Find where the given text appears and provide that cell's center as (x, y) coordinate. 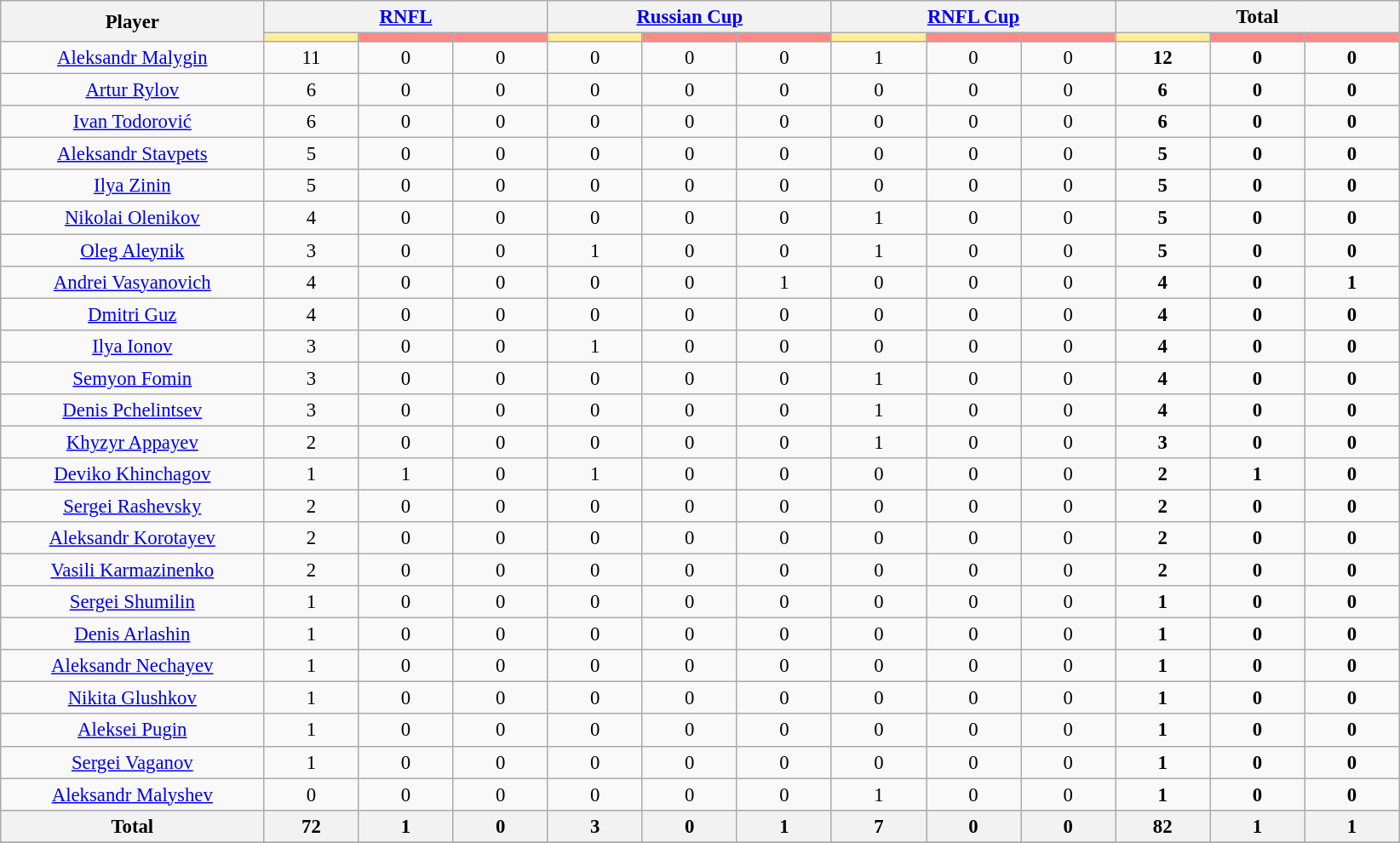
Aleksei Pugin (133, 731)
Russian Cup (690, 17)
RNFL (405, 17)
Ivan Todorović (133, 122)
Aleksandr Malyshev (133, 794)
Ilya Zinin (133, 186)
Sergei Rashevsky (133, 506)
Denis Arlashin (133, 634)
RNFL Cup (973, 17)
Sergei Shumilin (133, 602)
Artur Rylov (133, 90)
Oleg Aleynik (133, 250)
Ilya Ionov (133, 346)
Nikolai Olenikov (133, 218)
Khyzyr Appayev (133, 442)
Deviko Khinchagov (133, 474)
Aleksandr Malygin (133, 58)
Dmitri Guz (133, 314)
12 (1163, 58)
7 (879, 826)
72 (312, 826)
Aleksandr Korotayev (133, 538)
Nikita Glushkov (133, 698)
11 (312, 58)
Semyon Fomin (133, 378)
Vasili Karmazinenko (133, 571)
Aleksandr Nechayev (133, 666)
82 (1163, 826)
Denis Pchelintsev (133, 410)
Aleksandr Stavpets (133, 154)
Player (133, 21)
Andrei Vasyanovich (133, 282)
Sergei Vaganov (133, 762)
